Return (x, y) of the center of cell containing provided text 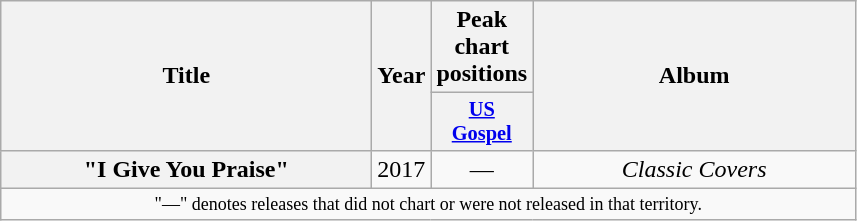
2017 (402, 169)
Album (694, 76)
USGospel (482, 122)
— (482, 169)
Classic Covers (694, 169)
"I Give You Praise" (186, 169)
"—" denotes releases that did not chart or were not released in that territory. (428, 204)
Peak chart positions (482, 47)
Title (186, 76)
Year (402, 76)
